Return the [X, Y] coordinate for the center point of the cell that contains the specified text.  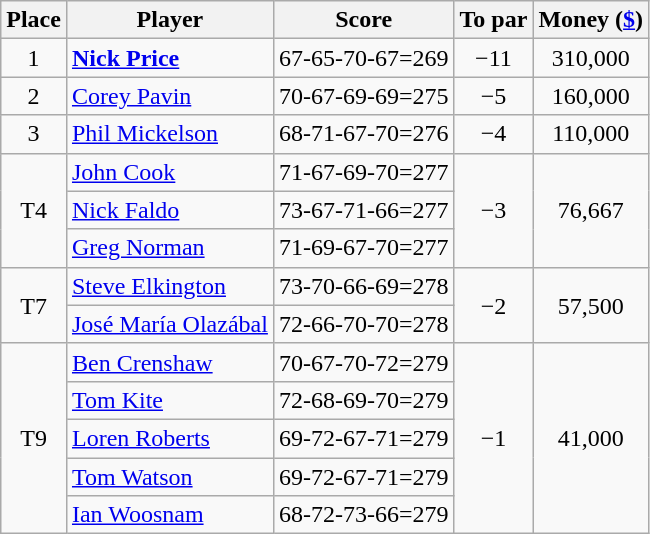
71-67-69-70=277 [364, 172]
72-66-70-70=278 [364, 324]
To par [494, 20]
Score [364, 20]
68-72-73-66=279 [364, 515]
Player [170, 20]
72-68-69-70=279 [364, 400]
−4 [494, 134]
T9 [34, 438]
Tom Kite [170, 400]
68-71-67-70=276 [364, 134]
−3 [494, 210]
John Cook [170, 172]
70-67-69-69=275 [364, 96]
73-70-66-69=278 [364, 286]
160,000 [591, 96]
Ian Woosnam [170, 515]
310,000 [591, 58]
2 [34, 96]
Nick Faldo [170, 210]
Corey Pavin [170, 96]
3 [34, 134]
71-69-67-70=277 [364, 248]
Tom Watson [170, 477]
67-65-70-67=269 [364, 58]
76,667 [591, 210]
Loren Roberts [170, 438]
110,000 [591, 134]
José María Olazábal [170, 324]
Nick Price [170, 58]
Greg Norman [170, 248]
Money ($) [591, 20]
−2 [494, 305]
T4 [34, 210]
73-67-71-66=277 [364, 210]
1 [34, 58]
41,000 [591, 438]
−1 [494, 438]
−11 [494, 58]
Place [34, 20]
Phil Mickelson [170, 134]
−5 [494, 96]
Ben Crenshaw [170, 362]
T7 [34, 305]
Steve Elkington [170, 286]
70-67-70-72=279 [364, 362]
57,500 [591, 305]
